Provide the (x, y) coordinate of the cell's center where the given text is located.  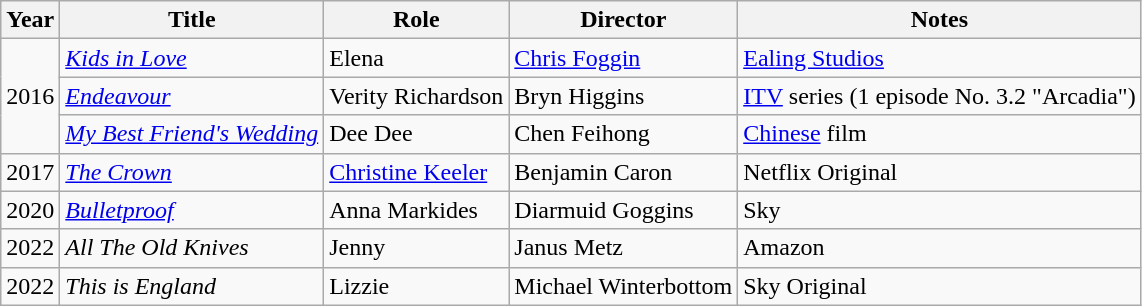
Michael Winterbottom (624, 286)
Anna Markides (416, 210)
Janus Metz (624, 248)
Bryn Higgins (624, 96)
Endeavour (192, 96)
Dee Dee (416, 134)
This is England (192, 286)
The Crown (192, 172)
Christine Keeler (416, 172)
Verity Richardson (416, 96)
2017 (30, 172)
Jenny (416, 248)
Sky (940, 210)
Notes (940, 20)
2020 (30, 210)
Role (416, 20)
ITV series (1 episode No. 3.2 "Arcadia") (940, 96)
Title (192, 20)
Chen Feihong (624, 134)
2016 (30, 96)
My Best Friend's Wedding (192, 134)
Diarmuid Goggins (624, 210)
Elena (416, 58)
Amazon (940, 248)
Director (624, 20)
Year (30, 20)
Chinese film (940, 134)
Bulletproof (192, 210)
Sky Original (940, 286)
Chris Foggin (624, 58)
Kids in Love (192, 58)
Benjamin Caron (624, 172)
All The Old Knives (192, 248)
Ealing Studios (940, 58)
Lizzie (416, 286)
Netflix Original (940, 172)
